Find where the given text appears and provide that cell's center as (X, Y) coordinate. 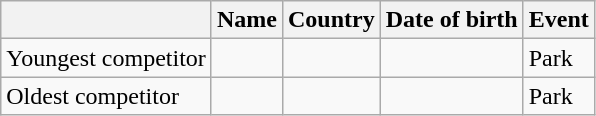
Date of birth (452, 20)
Youngest competitor (106, 58)
Event (558, 20)
Country (331, 20)
Oldest competitor (106, 96)
Name (246, 20)
